From the cell containing the given text, extract its center point as [x, y] coordinate. 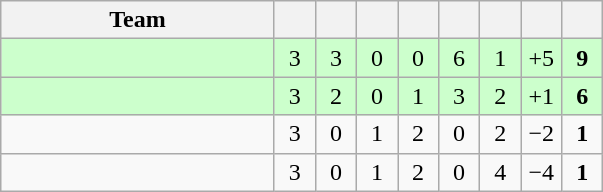
+1 [542, 96]
−4 [542, 172]
+5 [542, 58]
4 [500, 172]
Team [138, 20]
9 [582, 58]
−2 [542, 134]
